Capture the cell that displays the provided text and extract its (x, y) central coordinate. 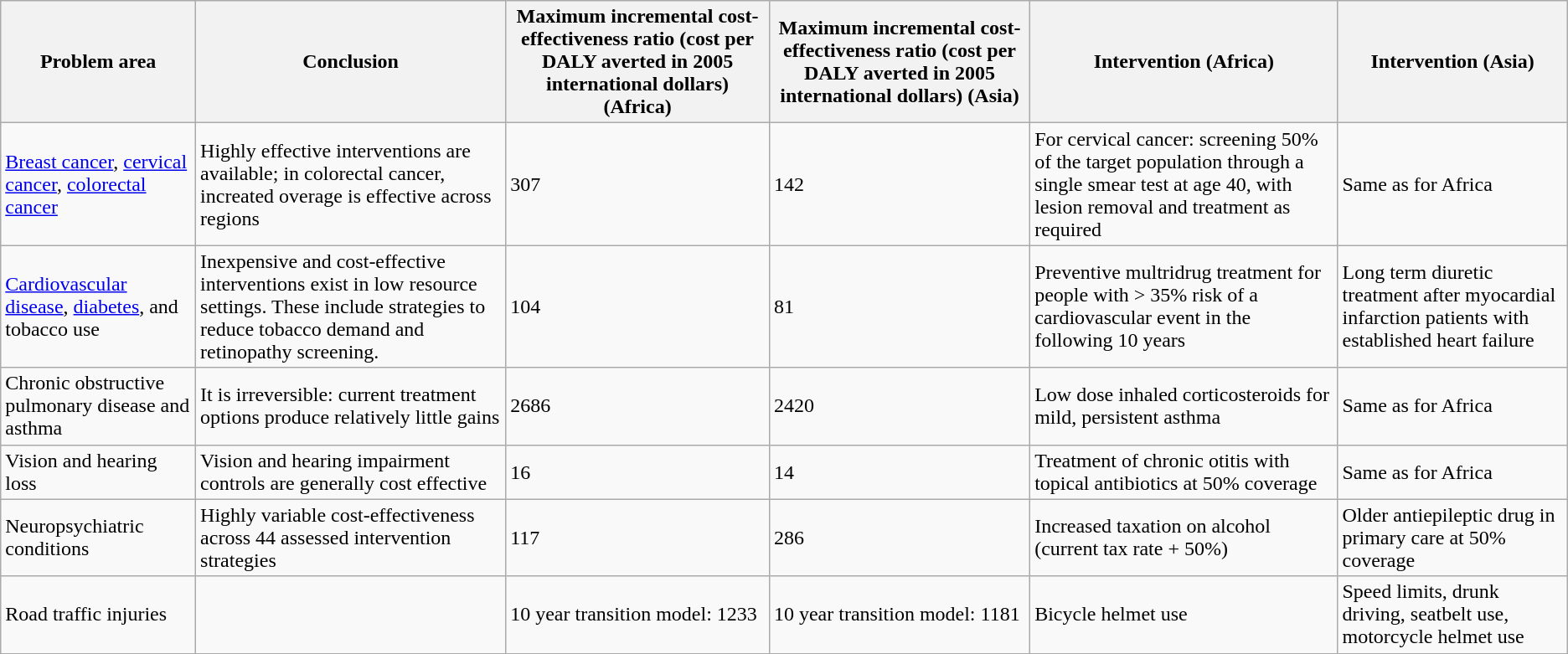
2686 (638, 406)
Preventive multridrug treatment for people with > 35% risk of a cardiovascular event in the following 10 years (1184, 306)
Treatment of chronic otitis with topical antibiotics at 50% coverage (1184, 472)
Intervention (Asia) (1452, 62)
Vision and hearing impairment controls are generally cost effective (351, 472)
Maximum incremental cost-effectiveness ratio (cost per DALY averted in 2005 international dollars) (Africa) (638, 62)
Older antiepileptic drug in primary care at 50% coverage (1452, 538)
10 year transition model: 1181 (900, 615)
Road traffic injuries (99, 615)
2420 (900, 406)
Chronic obstructive pulmonary disease and asthma (99, 406)
104 (638, 306)
16 (638, 472)
Intervention (Africa) (1184, 62)
Highly variable cost-effectiveness across 44 assessed intervention strategies (351, 538)
Highly effective interventions are available; in colorectal cancer, increated overage is effective across regions (351, 184)
For cervical cancer: screening 50% of the target population through a single smear test at age 40, with lesion removal and treatment as required (1184, 184)
14 (900, 472)
Breast cancer, cervical cancer, colorectal cancer (99, 184)
Maximum incremental cost-effectiveness ratio (cost per DALY averted in 2005 international dollars) (Asia) (900, 62)
Increased taxation on alcohol (current tax rate + 50%) (1184, 538)
117 (638, 538)
Bicycle helmet use (1184, 615)
Cardiovascular disease, diabetes, and tobacco use (99, 306)
Conclusion (351, 62)
Vision and hearing loss (99, 472)
Long term diuretic treatment after myocardial infarction patients with established heart failure (1452, 306)
Neuropsychiatric conditions (99, 538)
Problem area (99, 62)
307 (638, 184)
81 (900, 306)
10 year transition model: 1233 (638, 615)
It is irreversible: current treatment options produce relatively little gains (351, 406)
Low dose inhaled corticosteroids for mild, persistent asthma (1184, 406)
Speed limits, drunk driving, seatbelt use, motorcycle helmet use (1452, 615)
286 (900, 538)
142 (900, 184)
